Capture the cell that displays the provided text and extract its [x, y] central coordinate. 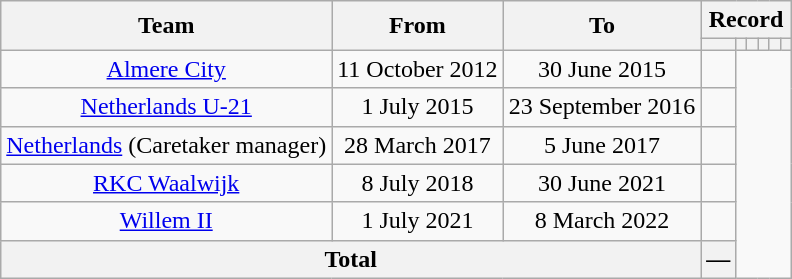
28 March 2017 [418, 145]
11 October 2012 [418, 69]
— [718, 259]
Team [166, 26]
8 March 2022 [602, 221]
Almere City [166, 69]
Record [746, 20]
30 June 2015 [602, 69]
5 June 2017 [602, 145]
To [602, 26]
Willem II [166, 221]
1 July 2015 [418, 107]
Netherlands (Caretaker manager) [166, 145]
From [418, 26]
23 September 2016 [602, 107]
30 June 2021 [602, 183]
Total [351, 259]
8 July 2018 [418, 183]
RKC Waalwijk [166, 183]
1 July 2021 [418, 221]
Netherlands U-21 [166, 107]
